Search for the cell housing the specified text and yield its (X, Y) center coordinate. 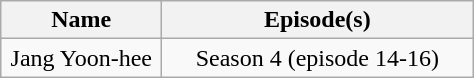
Episode(s) (318, 20)
Season 4 (episode 14-16) (318, 58)
Name (82, 20)
Jang Yoon-hee (82, 58)
